Provide the [x, y] coordinate of the cell's center where the given text is located.  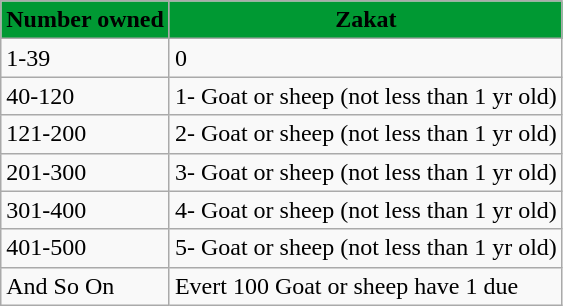
Zakat [366, 20]
Number owned [86, 20]
121-200 [86, 134]
2- Goat or sheep (not less than 1 yr old) [366, 134]
And So On [86, 286]
201-300 [86, 172]
Evert 100 Goat or sheep have 1 due [366, 286]
3- Goat or sheep (not less than 1 yr old) [366, 172]
301-400 [86, 210]
5- Goat or sheep (not less than 1 yr old) [366, 248]
4- Goat or sheep (not less than 1 yr old) [366, 210]
1- Goat or sheep (not less than 1 yr old) [366, 96]
1-39 [86, 58]
401-500 [86, 248]
0 [366, 58]
40-120 [86, 96]
